Detect which cell encompasses the target text, then output its [X, Y] center coordinate. 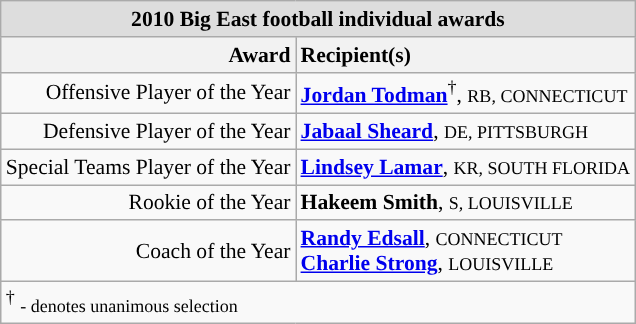
Defensive Player of the Year [148, 132]
Hakeem Smith, S, LOUISVILLE [466, 203]
Jabaal Sheard, DE, PITTSBURGH [466, 132]
Award [148, 55]
Lindsey Lamar, KR, SOUTH FLORIDA [466, 167]
Recipient(s) [466, 55]
2010 Big East football individual awards [318, 19]
Rookie of the Year [148, 203]
Randy Edsall, CONNECTICUTCharlie Strong, LOUISVILLE [466, 252]
Jordan Todman†, RB, CONNECTICUT [466, 92]
Special Teams Player of the Year [148, 167]
Coach of the Year [148, 252]
Offensive Player of the Year [148, 92]
† - denotes unanimous selection [318, 302]
